Find where the given text appears and provide that cell's center as [x, y] coordinate. 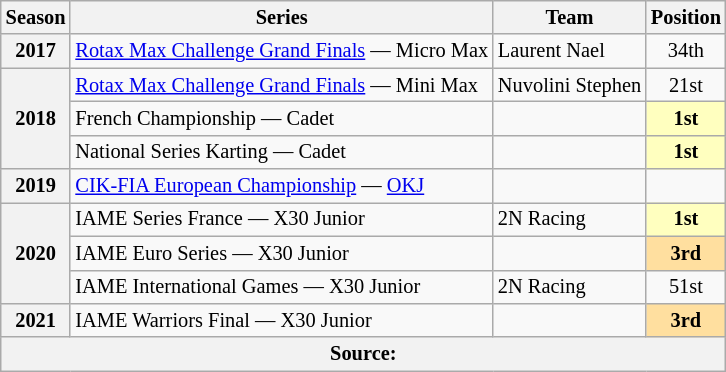
IAME Euro Series — X30 Junior [282, 253]
IAME International Games — X30 Junior [282, 287]
Season [36, 17]
2020 [36, 252]
National Series Karting — Cadet [282, 152]
2018 [36, 118]
Laurent Nael [570, 51]
Rotax Max Challenge Grand Finals — Mini Max [282, 85]
Position [686, 17]
CIK-FIA European Championship — OKJ [282, 186]
Rotax Max Challenge Grand Finals — Micro Max [282, 51]
34th [686, 51]
51st [686, 287]
21st [686, 85]
2021 [36, 320]
2017 [36, 51]
Source: [364, 354]
IAME Warriors Final — X30 Junior [282, 320]
Team [570, 17]
2019 [36, 186]
Series [282, 17]
IAME Series France — X30 Junior [282, 219]
Nuvolini Stephen [570, 85]
French Championship — Cadet [282, 118]
